Detect which cell encompasses the target text, then output its (X, Y) center coordinate. 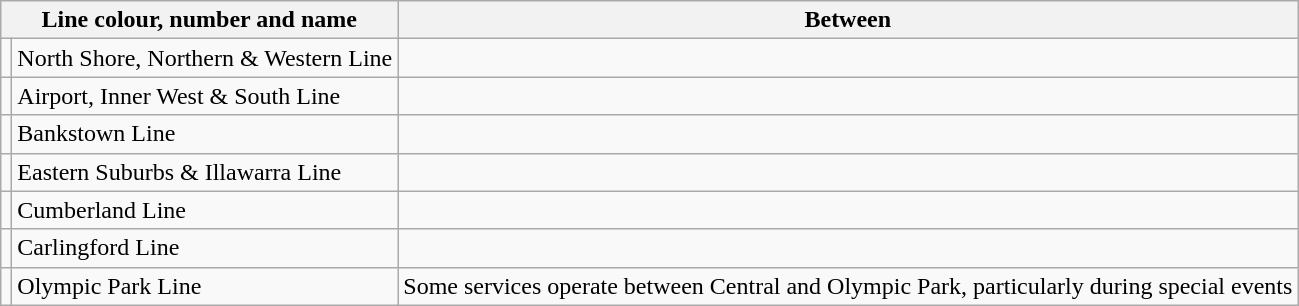
Line colour, number and name (200, 20)
Airport, Inner West & South Line (205, 96)
Between (848, 20)
Bankstown Line (205, 134)
Olympic Park Line (205, 286)
Cumberland Line (205, 210)
North Shore, Northern & Western Line (205, 58)
Some services operate between Central and Olympic Park, particularly during special events (848, 286)
Eastern Suburbs & Illawarra Line (205, 172)
Carlingford Line (205, 248)
